Detect which cell encompasses the target text, then output its (x, y) center coordinate. 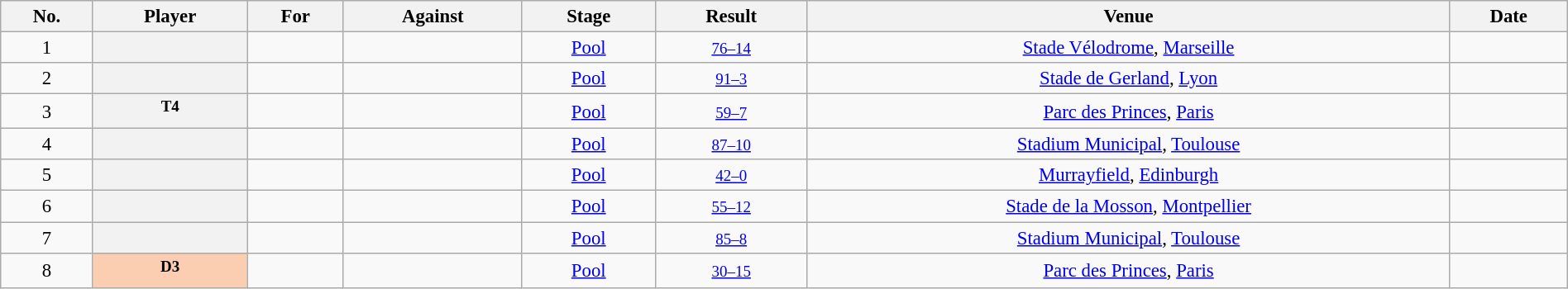
Stade Vélodrome, Marseille (1128, 48)
91–3 (731, 78)
Result (731, 17)
Stade de Gerland, Lyon (1128, 78)
Stade de la Mosson, Montpellier (1128, 206)
Stage (589, 17)
Against (433, 17)
Murrayfield, Edinburgh (1128, 176)
3 (47, 111)
42–0 (731, 176)
30–15 (731, 270)
D3 (170, 270)
2 (47, 78)
55–12 (731, 206)
For (295, 17)
87–10 (731, 144)
6 (47, 206)
T4 (170, 111)
No. (47, 17)
8 (47, 270)
59–7 (731, 111)
5 (47, 176)
Venue (1128, 17)
Date (1508, 17)
85–8 (731, 238)
4 (47, 144)
76–14 (731, 48)
7 (47, 238)
1 (47, 48)
Player (170, 17)
